Return (X, Y) of the center of cell containing provided text 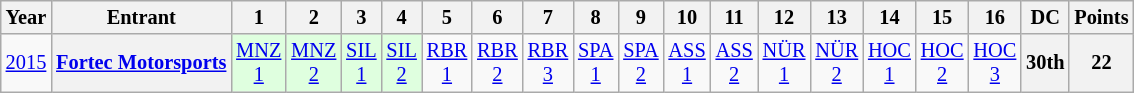
1 (258, 17)
11 (734, 17)
6 (497, 17)
SIL1 (361, 63)
12 (784, 17)
7 (548, 17)
4 (401, 17)
Year (26, 17)
Fortec Motorsports (141, 63)
HOC2 (942, 63)
RBR2 (497, 63)
SPA1 (596, 63)
HOC3 (994, 63)
Points (1101, 17)
2015 (26, 63)
9 (640, 17)
ASS1 (688, 63)
SPA2 (640, 63)
3 (361, 17)
2 (314, 17)
NÜR2 (836, 63)
DC (1045, 17)
8 (596, 17)
Entrant (141, 17)
RBR1 (447, 63)
NÜR1 (784, 63)
MNZ1 (258, 63)
SIL2 (401, 63)
5 (447, 17)
30th (1045, 63)
13 (836, 17)
HOC1 (890, 63)
RBR3 (548, 63)
ASS2 (734, 63)
14 (890, 17)
MNZ2 (314, 63)
10 (688, 17)
15 (942, 17)
22 (1101, 63)
16 (994, 17)
